Return (x, y) of the center of cell containing provided text 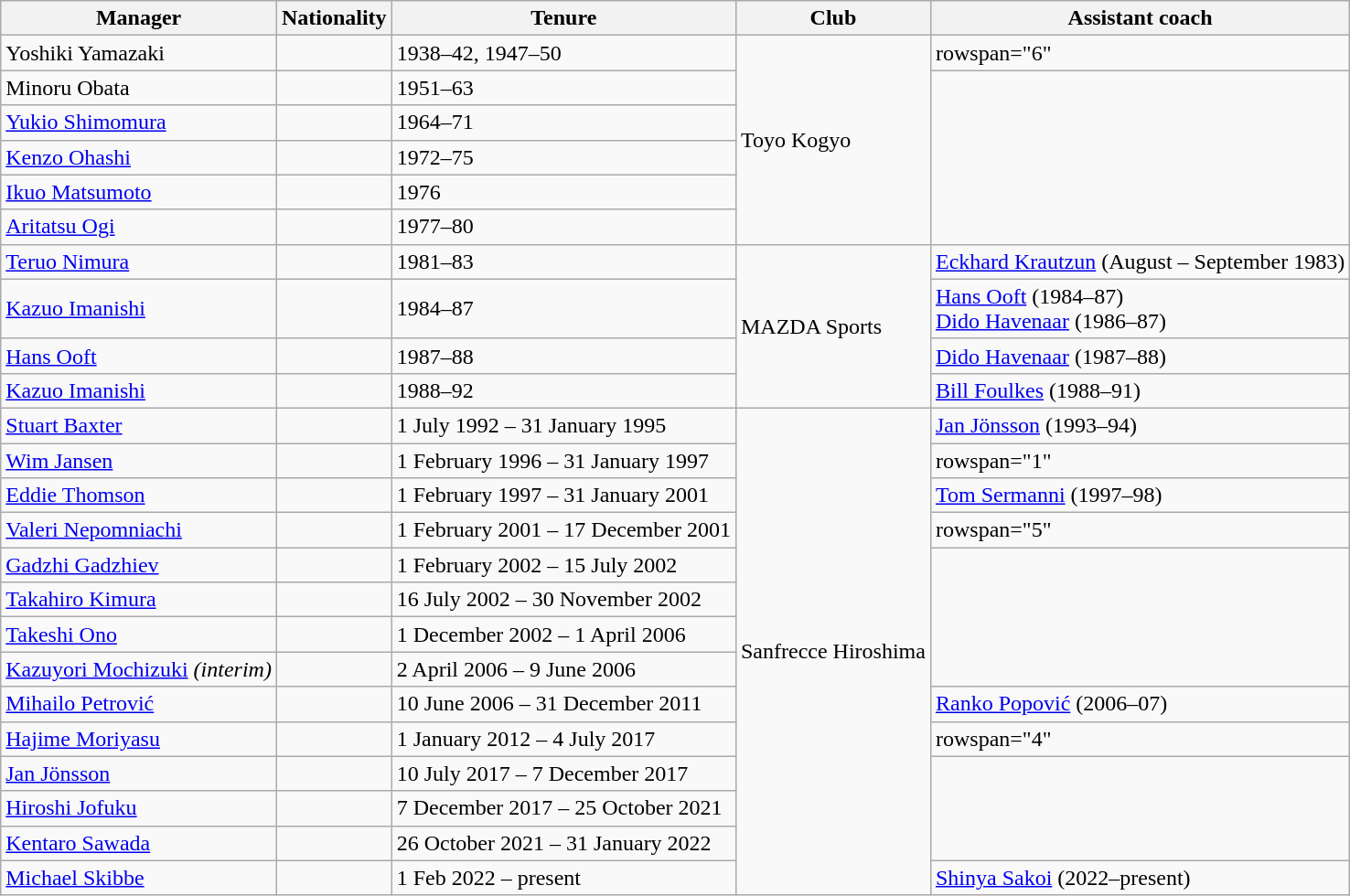
1964–71 (563, 123)
Michael Skibbe (139, 878)
Gadzhi Gadzhiev (139, 565)
1 February 2001 – 17 December 2001 (563, 530)
1938–42, 1947–50 (563, 53)
1 July 1992 – 31 January 1995 (563, 425)
Bill Foulkes (1988–91) (1140, 390)
Jan Jönsson (1993–94) (1140, 425)
MAZDA Sports (832, 325)
rowspan="4" (1140, 739)
rowspan="6" (1140, 53)
Valeri Nepomniachi (139, 530)
1 February 2002 – 15 July 2002 (563, 565)
Yukio Shimomura (139, 123)
Kazuyori Mochizuki (interim) (139, 669)
Aritatsu Ogi (139, 227)
1981–83 (563, 261)
rowspan="5" (1140, 530)
26 October 2021 – 31 January 2022 (563, 843)
Ranko Popović (2006–07) (1140, 704)
2 April 2006 – 9 June 2006 (563, 669)
Eddie Thomson (139, 496)
1 Feb 2022 – present (563, 878)
1987–88 (563, 356)
Hans Ooft (139, 356)
1951–63 (563, 88)
1988–92 (563, 390)
1 January 2012 – 4 July 2017 (563, 739)
Minoru Obata (139, 88)
1984–87 (563, 309)
Kenzo Ohashi (139, 157)
16 July 2002 – 30 November 2002 (563, 600)
Club (832, 18)
Takeshi Ono (139, 635)
1 December 2002 – 1 April 2006 (563, 635)
Teruo Nimura (139, 261)
Yoshiki Yamazaki (139, 53)
Eckhard Krautzun (August – September 1983) (1140, 261)
Kentaro Sawada (139, 843)
1976 (563, 192)
Dido Havenaar (1987–88) (1140, 356)
1 February 1996 – 31 January 1997 (563, 460)
Assistant coach (1140, 18)
10 June 2006 – 31 December 2011 (563, 704)
1972–75 (563, 157)
Ikuo Matsumoto (139, 192)
10 July 2017 – 7 December 2017 (563, 773)
7 December 2017 – 25 October 2021 (563, 808)
Tenure (563, 18)
Jan Jönsson (139, 773)
Hans Ooft (1984–87) Dido Havenaar (1986–87) (1140, 309)
Hajime Moriyasu (139, 739)
Takahiro Kimura (139, 600)
1 February 1997 – 31 January 2001 (563, 496)
Shinya Sakoi (2022–present) (1140, 878)
Tom Sermanni (1997–98) (1140, 496)
Hiroshi Jofuku (139, 808)
Toyo Kogyo (832, 140)
Mihailo Petrović (139, 704)
Manager (139, 18)
Wim Jansen (139, 460)
rowspan="1" (1140, 460)
1977–80 (563, 227)
Stuart Baxter (139, 425)
Nationality (334, 18)
Sanfrecce Hiroshima (832, 651)
